For the text-containing cell, return its midpoint in [X, Y] coordinate format. 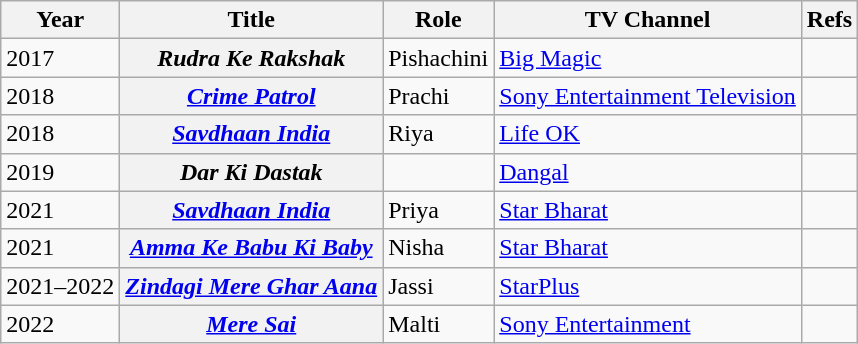
Rudra Ke Rakshak [252, 58]
Amma Ke Babu Ki Baby [252, 248]
Crime Patrol [252, 96]
2019 [60, 172]
StarPlus [648, 286]
Year [60, 20]
Life OK [648, 134]
2017 [60, 58]
Priya [438, 210]
Pishachini [438, 58]
Mere Sai [252, 324]
Prachi [438, 96]
TV Channel [648, 20]
Title [252, 20]
Zindagi Mere Ghar Aana [252, 286]
Jassi [438, 286]
Sony Entertainment Television [648, 96]
Riya [438, 134]
Dar Ki Dastak [252, 172]
Nisha [438, 248]
Big Magic [648, 58]
Malti [438, 324]
2021–2022 [60, 286]
Dangal [648, 172]
Role [438, 20]
2022 [60, 324]
Refs [829, 20]
Sony Entertainment [648, 324]
